Scan for the cell matching the given text and deliver its (x, y) coordinate at center. 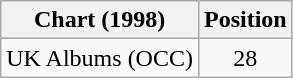
Chart (1998) (100, 20)
UK Albums (OCC) (100, 58)
Position (245, 20)
28 (245, 58)
